Pinpoint the cell where the given text exists, returning its (X, Y) midpoint coordinate. 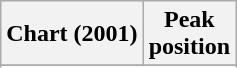
Peakposition (189, 34)
Chart (2001) (72, 34)
